Capture the cell that displays the provided text and extract its [x, y] central coordinate. 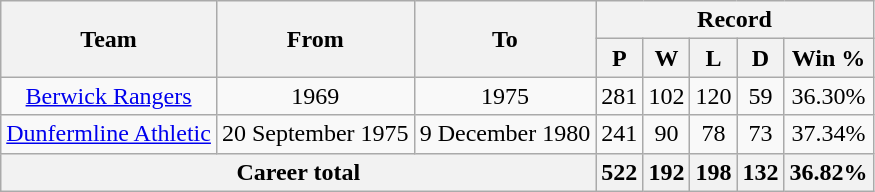
241 [620, 134]
90 [666, 134]
L [714, 58]
73 [760, 134]
37.34% [828, 134]
Dunfermline Athletic [109, 134]
192 [666, 172]
198 [714, 172]
Win % [828, 58]
9 December 1980 [505, 134]
36.30% [828, 96]
20 September 1975 [315, 134]
132 [760, 172]
522 [620, 172]
Career total [298, 172]
59 [760, 96]
281 [620, 96]
Record [734, 20]
Team [109, 39]
120 [714, 96]
78 [714, 134]
W [666, 58]
1975 [505, 96]
D [760, 58]
To [505, 39]
1969 [315, 96]
102 [666, 96]
From [315, 39]
36.82% [828, 172]
P [620, 58]
Berwick Rangers [109, 96]
